Search for the cell housing the specified text and yield its (X, Y) center coordinate. 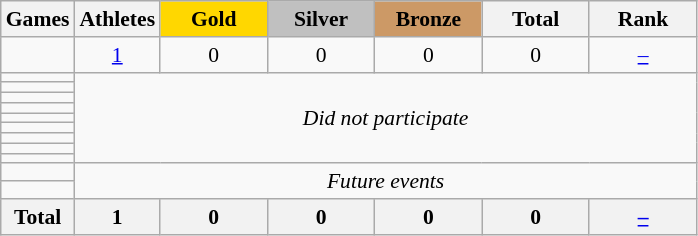
Games (38, 19)
Athletes (117, 19)
Gold (214, 19)
Future events (385, 182)
Bronze (428, 19)
Did not participate (385, 118)
Silver (320, 19)
Rank (642, 19)
